Capture the cell that displays the provided text and extract its (x, y) central coordinate. 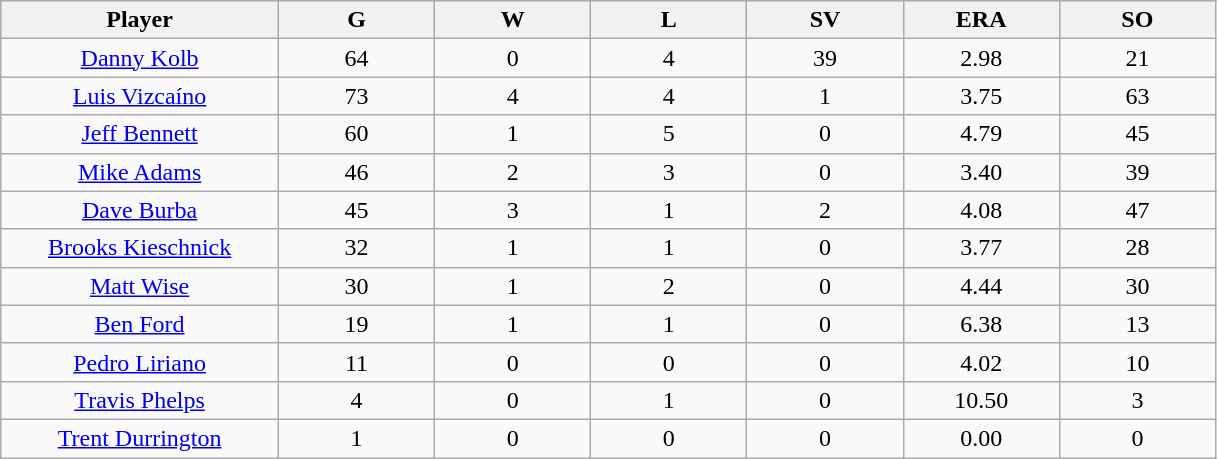
Danny Kolb (140, 58)
L (669, 20)
3.40 (981, 172)
19 (356, 324)
5 (669, 134)
0.00 (981, 438)
46 (356, 172)
Ben Ford (140, 324)
Matt Wise (140, 286)
13 (1137, 324)
6.38 (981, 324)
32 (356, 248)
11 (356, 362)
ERA (981, 20)
SV (825, 20)
64 (356, 58)
73 (356, 96)
Jeff Bennett (140, 134)
47 (1137, 210)
Travis Phelps (140, 400)
Luis Vizcaíno (140, 96)
4.08 (981, 210)
Player (140, 20)
W (513, 20)
60 (356, 134)
4.02 (981, 362)
Brooks Kieschnick (140, 248)
21 (1137, 58)
3.77 (981, 248)
SO (1137, 20)
10.50 (981, 400)
4.44 (981, 286)
63 (1137, 96)
4.79 (981, 134)
Trent Durrington (140, 438)
2.98 (981, 58)
10 (1137, 362)
Dave Burba (140, 210)
G (356, 20)
28 (1137, 248)
Pedro Liriano (140, 362)
Mike Adams (140, 172)
3.75 (981, 96)
